Output the (x, y) coordinate of the center of the cell containing the given text.  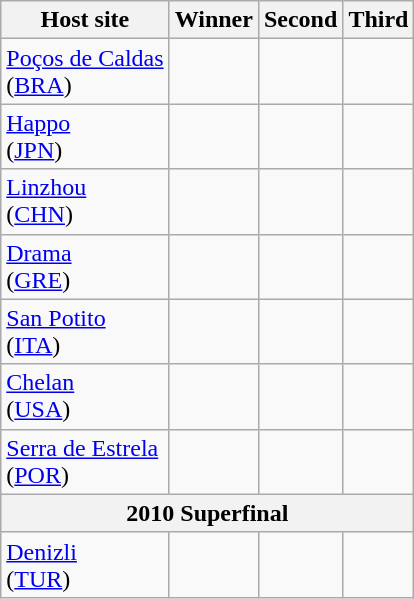
2010 Superfinal (208, 513)
Happo (JPN) (85, 136)
Linzhou (CHN) (85, 202)
Poços de Caldas (BRA) (85, 72)
Host site (85, 20)
Third (378, 20)
San Potito (ITA) (85, 332)
Drama (GRE) (85, 266)
Denizli (TUR) (85, 564)
Second (300, 20)
Chelan (USA) (85, 396)
Winner (214, 20)
Serra de Estrela (POR) (85, 462)
